Identify which cell holds the provided text, then report its (x, y) central coordinate. 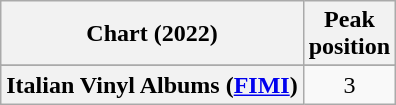
Italian Vinyl Albums (FIMI) (152, 85)
3 (349, 85)
Chart (2022) (152, 34)
Peakposition (349, 34)
